Return the (X, Y) coordinate for the center point of the cell that contains the specified text.  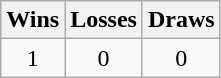
1 (33, 58)
Draws (181, 20)
Wins (33, 20)
Losses (104, 20)
